Locate the cell with the specified text and output its (X, Y) center coordinate. 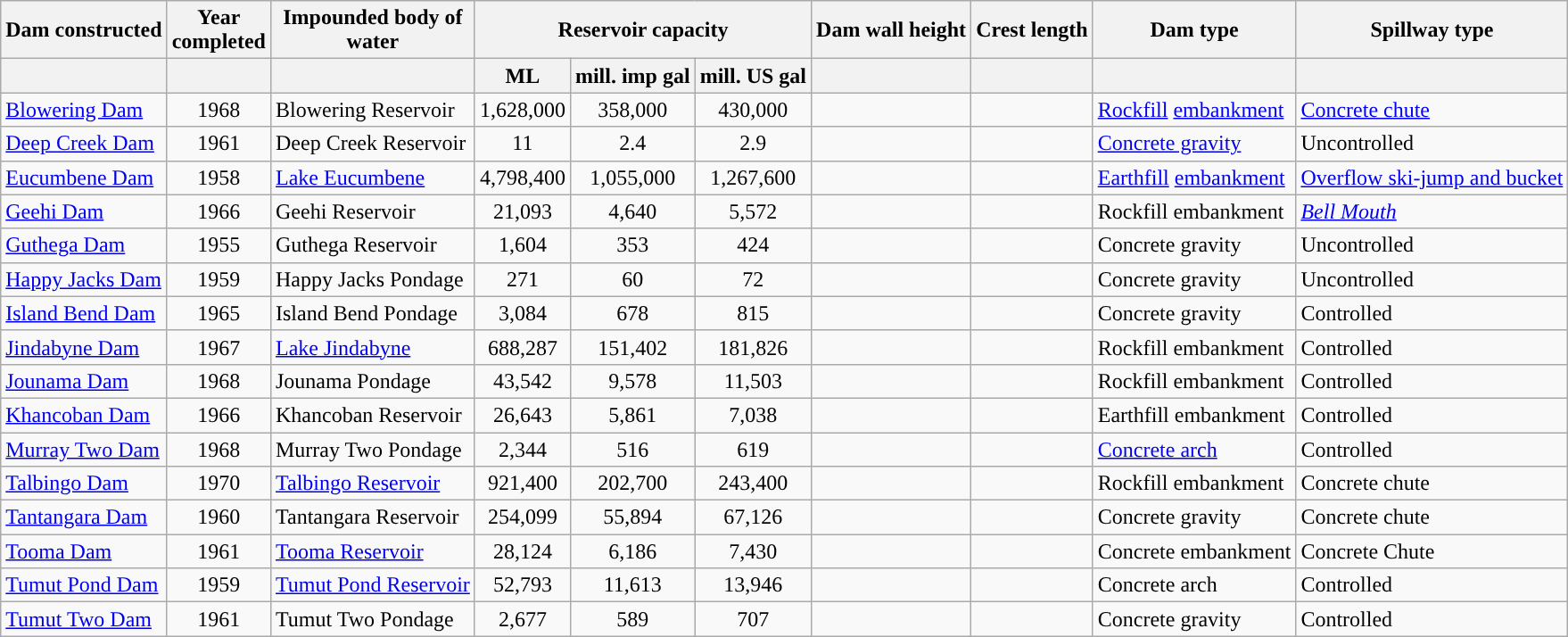
619 (753, 449)
Murray Two Pondage (373, 449)
Island Bend Dam (84, 313)
3,084 (523, 313)
Lake Eucumbene (373, 178)
60 (632, 279)
Island Bend Pondage (373, 313)
1,604 (523, 245)
202,700 (632, 484)
9,578 (632, 381)
Deep Creek Dam (84, 144)
Concrete embankment (1194, 551)
Bell Mouth (1432, 211)
13,946 (753, 585)
Year completed (219, 30)
Blowering Reservoir (373, 110)
353 (632, 245)
Dam wall height (892, 30)
2.9 (753, 144)
151,402 (632, 347)
2.4 (632, 144)
Blowering Dam (84, 110)
Tantangara Reservoir (373, 517)
Spillway type (1432, 30)
Tooma Reservoir (373, 551)
Tumut Pond Reservoir (373, 585)
Geehi Reservoir (373, 211)
Impounded body of water (373, 30)
Tooma Dam (84, 551)
6,186 (632, 551)
181,826 (753, 347)
mill. imp gal (632, 76)
ML (523, 76)
Eucumbene Dam (84, 178)
4,798,400 (523, 178)
Lake Jindabyne (373, 347)
43,542 (523, 381)
Happy Jacks Pondage (373, 279)
11,613 (632, 585)
1,628,000 (523, 110)
271 (523, 279)
7,038 (753, 415)
254,099 (523, 517)
1958 (219, 178)
Dam type (1194, 30)
1,055,000 (632, 178)
Talbingo Dam (84, 484)
516 (632, 449)
Khancoban Reservoir (373, 415)
7,430 (753, 551)
Talbingo Reservoir (373, 484)
358,000 (632, 110)
Tumut Two Dam (84, 619)
1,267,600 (753, 178)
1955 (219, 245)
Geehi Dam (84, 211)
430,000 (753, 110)
67,126 (753, 517)
Tumut Pond Dam (84, 585)
2,677 (523, 619)
707 (753, 619)
Dam constructed (84, 30)
Khancoban Dam (84, 415)
4,640 (632, 211)
5,861 (632, 415)
688,287 (523, 347)
Jindabyne Dam (84, 347)
72 (753, 279)
2,344 (523, 449)
28,124 (523, 551)
Tantangara Dam (84, 517)
Jounama Pondage (373, 381)
11 (523, 144)
Happy Jacks Dam (84, 279)
Murray Two Dam (84, 449)
11,503 (753, 381)
815 (753, 313)
1960 (219, 517)
5,572 (753, 211)
Reservoir capacity (642, 30)
Concrete Chute (1432, 551)
Overflow ski-jump and bucket (1432, 178)
424 (753, 245)
921,400 (523, 484)
52,793 (523, 585)
589 (632, 619)
Guthega Dam (84, 245)
1967 (219, 347)
Jounama Dam (84, 381)
Crest length (1033, 30)
26,643 (523, 415)
55,894 (632, 517)
Tumut Two Pondage (373, 619)
1965 (219, 313)
1970 (219, 484)
243,400 (753, 484)
Deep Creek Reservoir (373, 144)
Guthega Reservoir (373, 245)
21,093 (523, 211)
mill. US gal (753, 76)
678 (632, 313)
